From the cell containing the given text, extract its center point as [X, Y] coordinate. 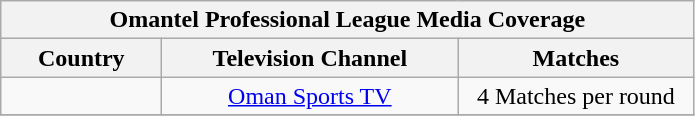
Oman Sports TV [310, 96]
4 Matches per round [576, 96]
Television Channel [310, 58]
Country [82, 58]
Matches [576, 58]
Omantel Professional League Media Coverage [348, 20]
